Locate the cell with the specified text and output its [x, y] center coordinate. 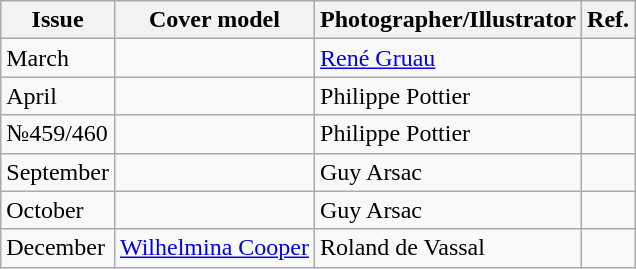
Roland de Vassal [448, 248]
Cover model [214, 20]
Wilhelmina Cooper [214, 248]
September [58, 172]
№459/460 [58, 134]
Issue [58, 20]
December [58, 248]
April [58, 96]
March [58, 58]
Ref. [608, 20]
René Gruau [448, 58]
Photographer/Illustrator [448, 20]
October [58, 210]
